Identify which cell holds the provided text, then report its (x, y) central coordinate. 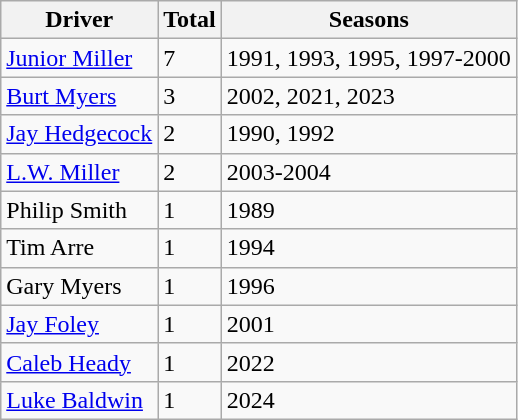
2024 (368, 400)
Driver (80, 20)
1991, 1993, 1995, 1997-2000 (368, 58)
1990, 1992 (368, 134)
1996 (368, 286)
Burt Myers (80, 96)
1994 (368, 248)
2022 (368, 362)
3 (190, 96)
Junior Miller (80, 58)
7 (190, 58)
Jay Hedgecock (80, 134)
Philip Smith (80, 210)
2002, 2021, 2023 (368, 96)
2003-2004 (368, 172)
2001 (368, 324)
Total (190, 20)
Caleb Heady (80, 362)
Tim Arre (80, 248)
Luke Baldwin (80, 400)
L.W. Miller (80, 172)
Seasons (368, 20)
Jay Foley (80, 324)
Gary Myers (80, 286)
1989 (368, 210)
